Locate the cell with the specified text and output its [X, Y] center coordinate. 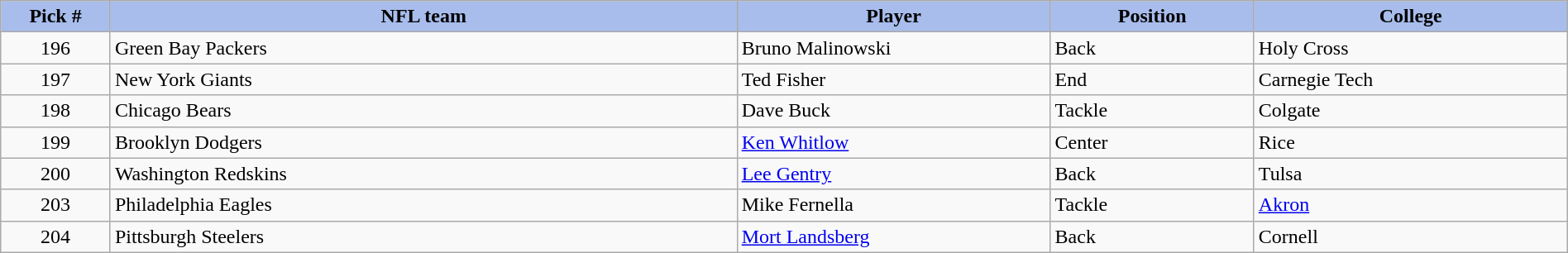
Colgate [1411, 111]
Mike Fernella [893, 205]
203 [56, 205]
Ken Whitlow [893, 142]
Mort Landsberg [893, 236]
Lee Gentry [893, 174]
End [1152, 79]
Bruno Malinowski [893, 48]
204 [56, 236]
Carnegie Tech [1411, 79]
Washington Redskins [423, 174]
NFL team [423, 17]
199 [56, 142]
198 [56, 111]
Pittsburgh Steelers [423, 236]
Green Bay Packers [423, 48]
Brooklyn Dodgers [423, 142]
Ted Fisher [893, 79]
Tulsa [1411, 174]
Player [893, 17]
Cornell [1411, 236]
Chicago Bears [423, 111]
200 [56, 174]
196 [56, 48]
Akron [1411, 205]
Holy Cross [1411, 48]
197 [56, 79]
New York Giants [423, 79]
Dave Buck [893, 111]
Position [1152, 17]
College [1411, 17]
Center [1152, 142]
Pick # [56, 17]
Rice [1411, 142]
Philadelphia Eagles [423, 205]
